Return the [X, Y] coordinate for the center point of the cell that contains the specified text.  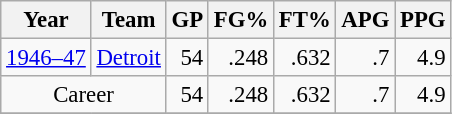
PPG [423, 20]
Team [128, 20]
1946–47 [46, 58]
GP [187, 20]
Year [46, 20]
APG [366, 20]
Detroit [128, 58]
FG% [240, 20]
FT% [304, 20]
Career [84, 95]
